Return (x, y) of the center of cell containing provided text 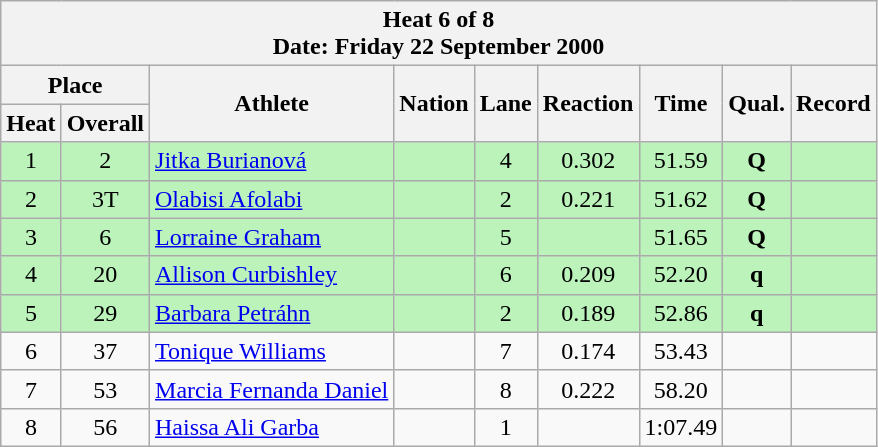
Lane (506, 104)
Olabisi Afolabi (272, 199)
Heat 6 of 8 Date: Friday 22 September 2000 (438, 34)
58.20 (681, 389)
Barbara Petráhn (272, 313)
53 (105, 389)
3 (31, 237)
37 (105, 351)
Heat (31, 123)
Qual. (757, 104)
52.86 (681, 313)
0.189 (588, 313)
52.20 (681, 275)
Place (76, 85)
29 (105, 313)
0.302 (588, 161)
Reaction (588, 104)
Allison Curbishley (272, 275)
1:07.49 (681, 427)
51.65 (681, 237)
Tonique Williams (272, 351)
Time (681, 104)
51.59 (681, 161)
Record (833, 104)
Overall (105, 123)
20 (105, 275)
Lorraine Graham (272, 237)
Athlete (272, 104)
53.43 (681, 351)
0.222 (588, 389)
56 (105, 427)
0.174 (588, 351)
0.221 (588, 199)
Jitka Burianová (272, 161)
Marcia Fernanda Daniel (272, 389)
0.209 (588, 275)
Nation (434, 104)
51.62 (681, 199)
3T (105, 199)
Haissa Ali Garba (272, 427)
